Find where the given text appears and provide that cell's center as [X, Y] coordinate. 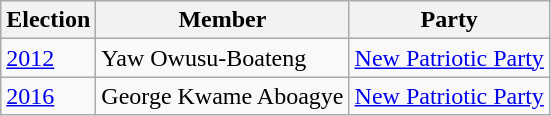
Yaw Owusu-Boateng [222, 58]
Election [48, 20]
Party [449, 20]
2012 [48, 58]
2016 [48, 96]
George Kwame Aboagye [222, 96]
Member [222, 20]
